Search for the cell housing the specified text and yield its (X, Y) center coordinate. 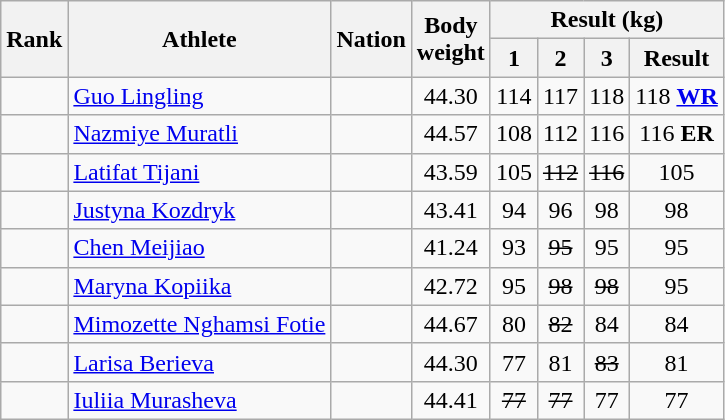
2 (560, 58)
Iuliia Murasheva (200, 400)
Result (677, 58)
Result (kg) (606, 20)
Chen Meijiao (200, 248)
94 (514, 210)
114 (514, 96)
93 (514, 248)
Larisa Berieva (200, 362)
108 (514, 134)
Athlete (200, 39)
83 (607, 362)
Rank (34, 39)
117 (560, 96)
Justyna Kozdryk (200, 210)
118 WR (677, 96)
Latifat Tijani (200, 172)
43.41 (450, 210)
3 (607, 58)
Mimozette Nghamsi Fotie (200, 324)
Nazmiye Muratli (200, 134)
43.59 (450, 172)
41.24 (450, 248)
Nation (371, 39)
44.57 (450, 134)
80 (514, 324)
1 (514, 58)
42.72 (450, 286)
44.67 (450, 324)
82 (560, 324)
44.41 (450, 400)
116 ER (677, 134)
Bodyweight (450, 39)
118 (607, 96)
96 (560, 210)
Maryna Kopiika (200, 286)
Guo Lingling (200, 96)
